Scan for the cell matching the given text and deliver its (X, Y) coordinate at center. 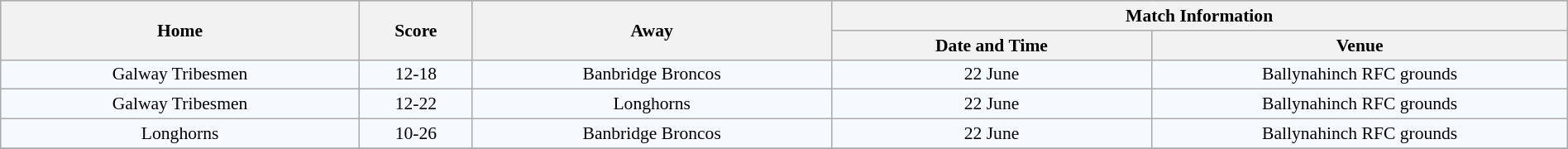
Match Information (1199, 16)
Score (415, 30)
Venue (1360, 46)
12-18 (415, 74)
Away (652, 30)
Home (180, 30)
Date and Time (992, 46)
10-26 (415, 134)
12-22 (415, 104)
